Find where the given text appears and provide that cell's center as (x, y) coordinate. 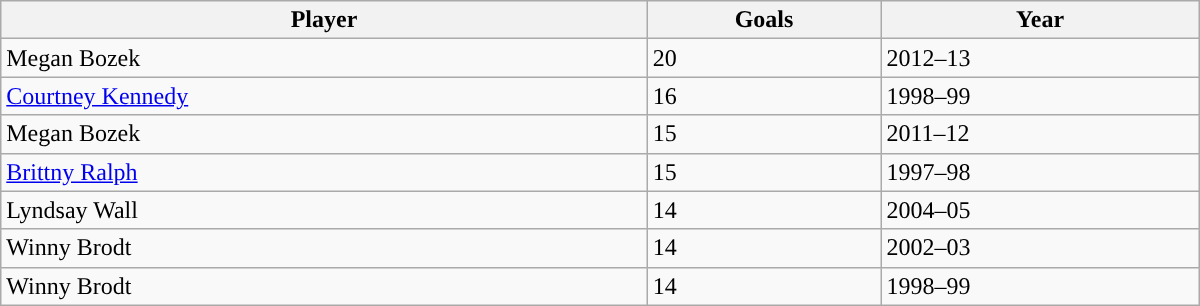
Goals (764, 20)
20 (764, 58)
Year (1040, 20)
2011–12 (1040, 134)
Player (324, 20)
Courtney Kennedy (324, 96)
2002–03 (1040, 248)
1997–98 (1040, 172)
16 (764, 96)
2012–13 (1040, 58)
Brittny Ralph (324, 172)
2004–05 (1040, 210)
Lyndsay Wall (324, 210)
